Extract the (x, y) coordinate from the center of the cell holding the provided text.  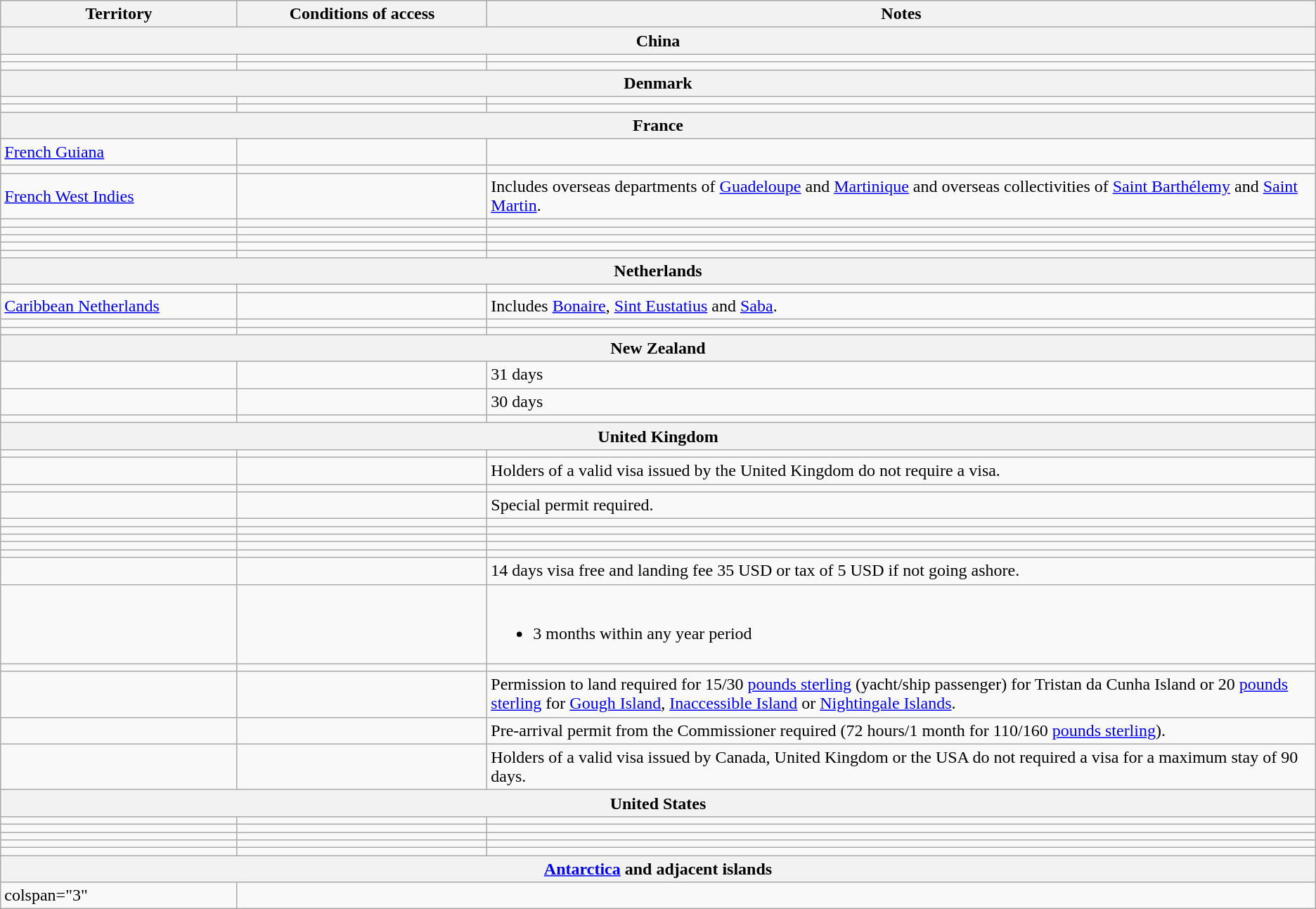
Caribbean Netherlands (120, 306)
France (658, 125)
Special permit required. (901, 505)
Conditions of access (361, 14)
Territory (120, 14)
Netherlands (658, 271)
3 months within any year period (901, 624)
New Zealand (658, 348)
30 days (901, 401)
United States (658, 803)
Pre-arrival permit from the Commissioner required (72 hours/1 month for 110/160 pounds sterling). (901, 730)
colspan="3" (120, 896)
Includes overseas departments of Guadeloupe and Martinique and overseas collectivities of Saint Barthélemy and Saint Martin. (901, 195)
French West Indies (120, 195)
Includes Bonaire, Sint Eustatius and Saba. (901, 306)
French Guiana (120, 152)
31 days (901, 375)
Holders of a valid visa issued by the United Kingdom do not require a visa. (901, 470)
Notes (901, 14)
China (658, 41)
Denmark (658, 83)
14 days visa free and landing fee 35 USD or tax of 5 USD if not going ashore. (901, 571)
United Kingdom (658, 436)
Holders of a valid visa issued by Canada, United Kingdom or the USA do not required a visa for a maximum stay of 90 days. (901, 766)
Antarctica and adjacent islands (658, 869)
